From the cell containing the given text, extract its center point as [x, y] coordinate. 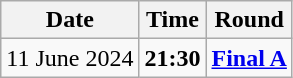
Round [249, 20]
21:30 [172, 58]
Final A [249, 58]
11 June 2024 [70, 58]
Date [70, 20]
Time [172, 20]
